Find where the given text appears and provide that cell's center as (x, y) coordinate. 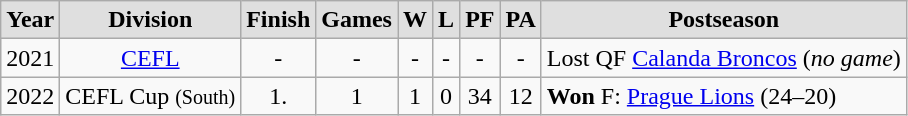
Games (357, 20)
2021 (30, 58)
L (446, 20)
Lost QF Calanda Broncos (no game) (724, 58)
1. (278, 96)
CEFL Cup (South) (150, 96)
W (416, 20)
Year (30, 20)
Postseason (724, 20)
Finish (278, 20)
2022 (30, 96)
0 (446, 96)
12 (520, 96)
34 (480, 96)
PF (480, 20)
Won F: Prague Lions (24–20) (724, 96)
Division (150, 20)
CEFL (150, 58)
PA (520, 20)
